Return the [X, Y] coordinate for the center point of the cell that contains the specified text.  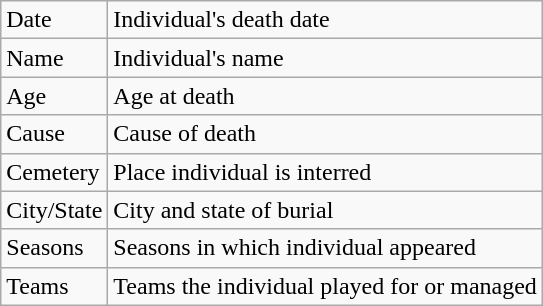
Cemetery [54, 172]
Age at death [326, 96]
Teams [54, 286]
Name [54, 58]
Seasons [54, 248]
City/State [54, 210]
Individual's death date [326, 20]
Date [54, 20]
Cause [54, 134]
City and state of burial [326, 210]
Seasons in which individual appeared [326, 248]
Cause of death [326, 134]
Age [54, 96]
Individual's name [326, 58]
Place individual is interred [326, 172]
Teams the individual played for or managed [326, 286]
